Scan for the cell matching the given text and deliver its (X, Y) coordinate at center. 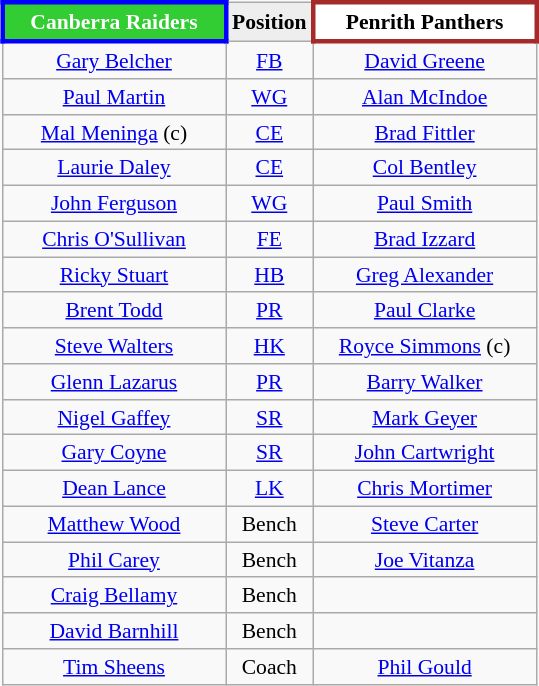
Chris O'Sullivan (114, 239)
Mal Meninga (c) (114, 132)
Alan McIndoe (424, 97)
Penrith Panthers (424, 22)
Matthew Wood (114, 524)
Royce Simmons (c) (424, 346)
Brent Todd (114, 310)
Phil Gould (424, 667)
Brad Izzard (424, 239)
Position (270, 22)
HK (270, 346)
Brad Fittler (424, 132)
Barry Walker (424, 382)
Paul Martin (114, 97)
FB (270, 60)
Ricky Stuart (114, 275)
Nigel Gaffey (114, 417)
Tim Sheens (114, 667)
John Cartwright (424, 453)
Phil Carey (114, 560)
David Greene (424, 60)
Laurie Daley (114, 168)
HB (270, 275)
Gary Belcher (114, 60)
Mark Geyer (424, 417)
Steve Carter (424, 524)
Paul Clarke (424, 310)
Steve Walters (114, 346)
Craig Bellamy (114, 595)
Coach (270, 667)
Canberra Raiders (114, 22)
John Ferguson (114, 203)
Greg Alexander (424, 275)
David Barnhill (114, 631)
Dean Lance (114, 488)
Glenn Lazarus (114, 382)
Joe Vitanza (424, 560)
Gary Coyne (114, 453)
Paul Smith (424, 203)
LK (270, 488)
Chris Mortimer (424, 488)
FE (270, 239)
Col Bentley (424, 168)
